Determine the (x, y) coordinate at the center of the cell enclosing the given text.  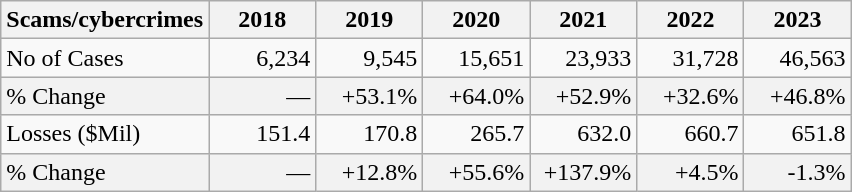
+4.5% (690, 172)
Losses ($Mil) (105, 134)
2019 (370, 20)
Scams/cybercrimes (105, 20)
151.4 (262, 134)
9,545 (370, 58)
632.0 (584, 134)
+46.8% (798, 96)
170.8 (370, 134)
+55.6% (476, 172)
660.7 (690, 134)
651.8 (798, 134)
2018 (262, 20)
2022 (690, 20)
+64.0% (476, 96)
+52.9% (584, 96)
265.7 (476, 134)
+53.1% (370, 96)
23,933 (584, 58)
2021 (584, 20)
+12.8% (370, 172)
2020 (476, 20)
+32.6% (690, 96)
-1.3% (798, 172)
No of Cases (105, 58)
15,651 (476, 58)
6,234 (262, 58)
+137.9% (584, 172)
2023 (798, 20)
46,563 (798, 58)
31,728 (690, 58)
